From the cell containing the given text, extract its center point as (X, Y) coordinate. 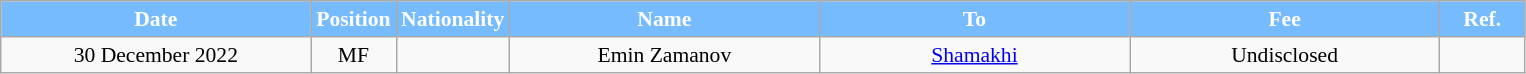
Ref. (1482, 19)
Date (156, 19)
Position (354, 19)
MF (354, 55)
Nationality (452, 19)
Undisclosed (1285, 55)
Fee (1285, 19)
Name (664, 19)
30 December 2022 (156, 55)
Emin Zamanov (664, 55)
To (974, 19)
Shamakhi (974, 55)
